Output the (x, y) coordinate of the center of the cell containing the given text.  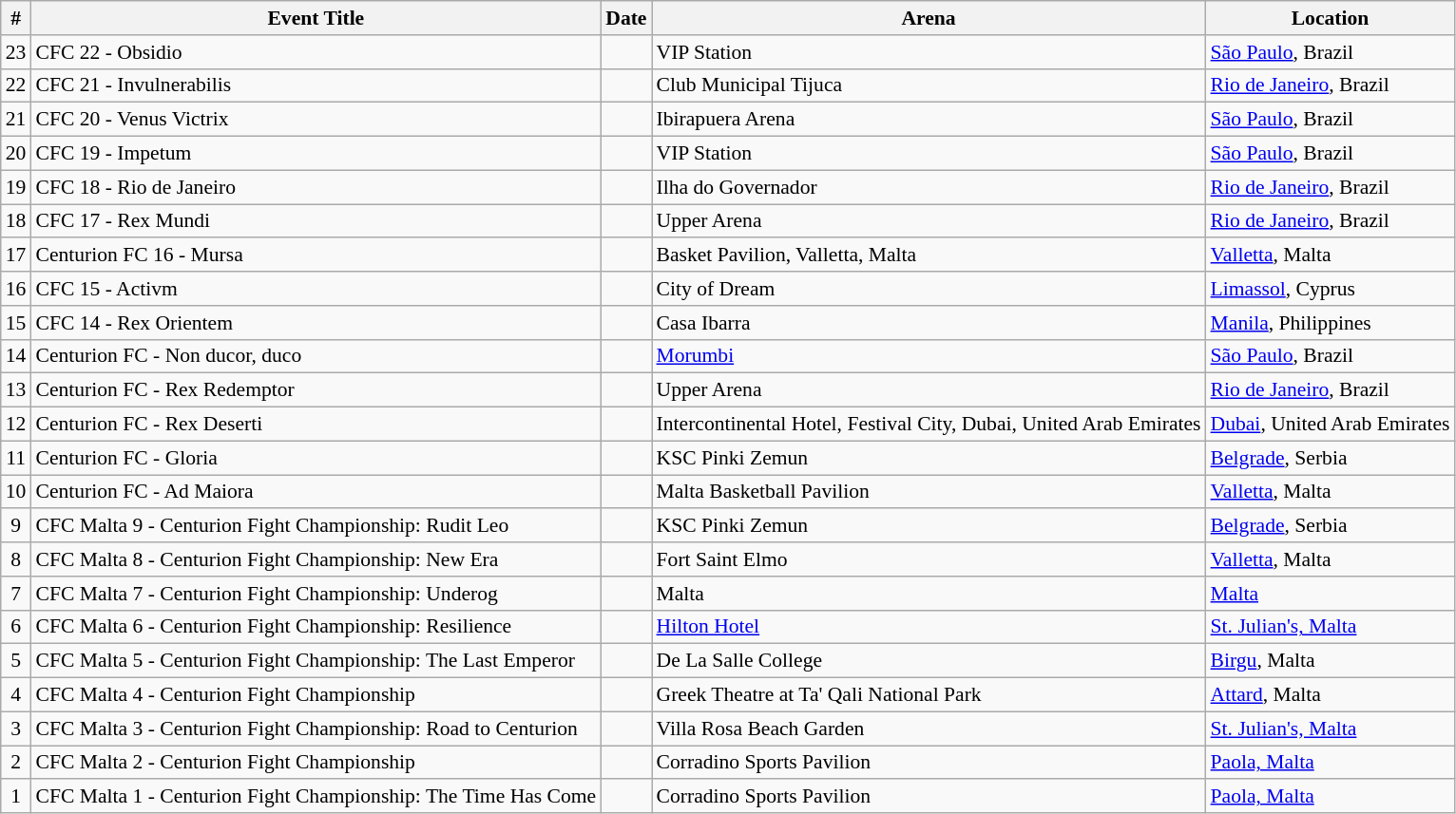
Centurion FC - Non ducor, duco (316, 356)
Villa Rosa Beach Garden (929, 729)
Centurion FC - Rex Deserti (316, 425)
Centurion FC - Ad Maiora (316, 492)
17 (16, 256)
Ilha do Governador (929, 187)
2 (16, 763)
CFC Malta 2 - Centurion Fight Championship (316, 763)
3 (16, 729)
Fort Saint Elmo (929, 559)
4 (16, 695)
16 (16, 289)
CFC 17 - Rex Mundi (316, 221)
22 (16, 85)
10 (16, 492)
23 (16, 52)
CFC Malta 4 - Centurion Fight Championship (316, 695)
15 (16, 323)
6 (16, 627)
1 (16, 797)
Greek Theatre at Ta' Qali National Park (929, 695)
13 (16, 390)
Event Title (316, 18)
Hilton Hotel (929, 627)
City of Dream (929, 289)
21 (16, 120)
Birgu, Malta (1331, 661)
Club Municipal Tijuca (929, 85)
CFC Malta 3 - Centurion Fight Championship: Road to Centurion (316, 729)
CFC 21 - Invulnerabilis (316, 85)
7 (16, 594)
Attard, Malta (1331, 695)
Casa Ibarra (929, 323)
18 (16, 221)
Arena (929, 18)
Ibirapuera Arena (929, 120)
11 (16, 458)
Centurion FC 16 - Mursa (316, 256)
Centurion FC - Gloria (316, 458)
Date (625, 18)
Morumbi (929, 356)
# (16, 18)
Manila, Philippines (1331, 323)
12 (16, 425)
CFC 20 - Venus Victrix (316, 120)
Location (1331, 18)
20 (16, 154)
CFC Malta 5 - Centurion Fight Championship: The Last Emperor (316, 661)
19 (16, 187)
CFC Malta 6 - Centurion Fight Championship: Resilience (316, 627)
CFC 14 - Rex Orientem (316, 323)
8 (16, 559)
CFC 18 - Rio de Janeiro (316, 187)
CFC 22 - Obsidio (316, 52)
9 (16, 526)
Intercontinental Hotel, Festival City, Dubai, United Arab Emirates (929, 425)
CFC Malta 1 - Centurion Fight Championship: The Time Has Come (316, 797)
CFC 15 - Activm (316, 289)
CFC Malta 9 - Centurion Fight Championship: Rudit Leo (316, 526)
Dubai, United Arab Emirates (1331, 425)
5 (16, 661)
De La Salle College (929, 661)
14 (16, 356)
Basket Pavilion, Valletta, Malta (929, 256)
CFC 19 - Impetum (316, 154)
Limassol, Cyprus (1331, 289)
Centurion FC - Rex Redemptor (316, 390)
Malta Basketball Pavilion (929, 492)
CFC Malta 7 - Centurion Fight Championship: Underog (316, 594)
CFC Malta 8 - Centurion Fight Championship: New Era (316, 559)
